Find where the given text appears and provide that cell's center as (x, y) coordinate. 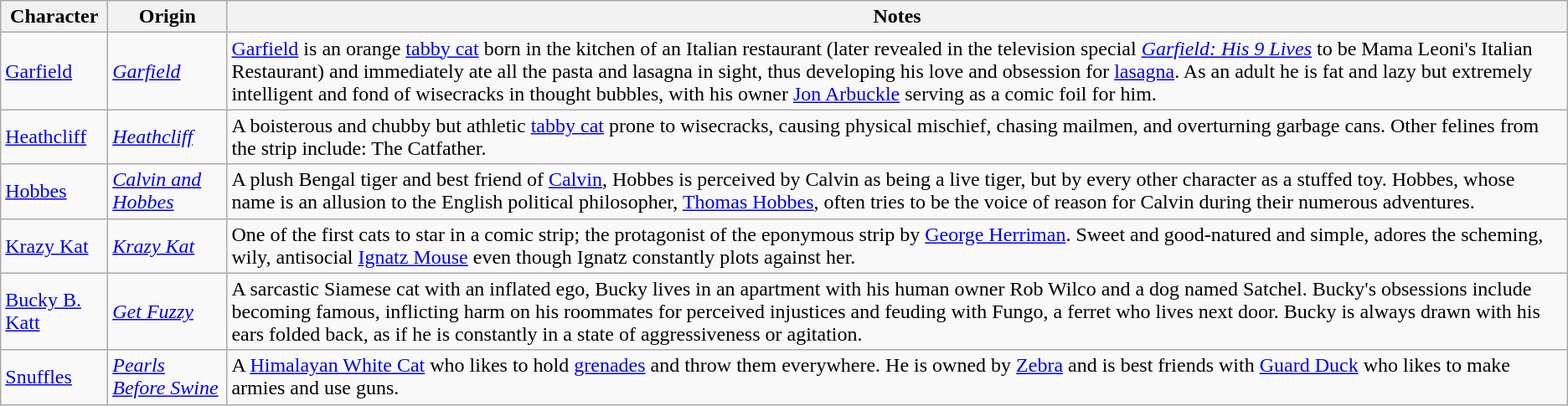
Character (54, 17)
Origin (168, 17)
Bucky B. Katt (54, 311)
Notes (897, 17)
Hobbes (54, 191)
Calvin and Hobbes (168, 191)
Get Fuzzy (168, 311)
Pearls Before Swine (168, 377)
Snuffles (54, 377)
